Extract the [x, y] coordinate from the center of the cell holding the provided text.  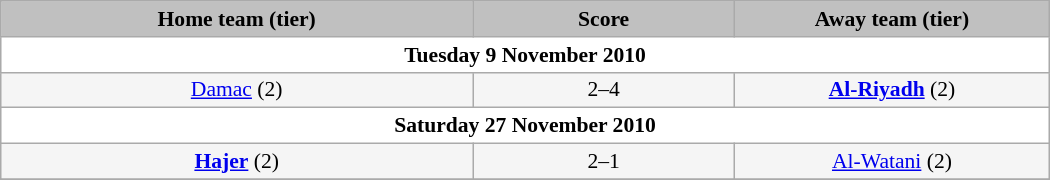
Tuesday 9 November 2010 [525, 55]
Saturday 27 November 2010 [525, 126]
2–1 [604, 162]
Damac (2) [237, 90]
Hajer (2) [237, 162]
Home team (tier) [237, 19]
Al-Riyadh (2) [892, 90]
Al-Watani (2) [892, 162]
2–4 [604, 90]
Score [604, 19]
Away team (tier) [892, 19]
